Output the (x, y) coordinate of the center of the cell containing the given text.  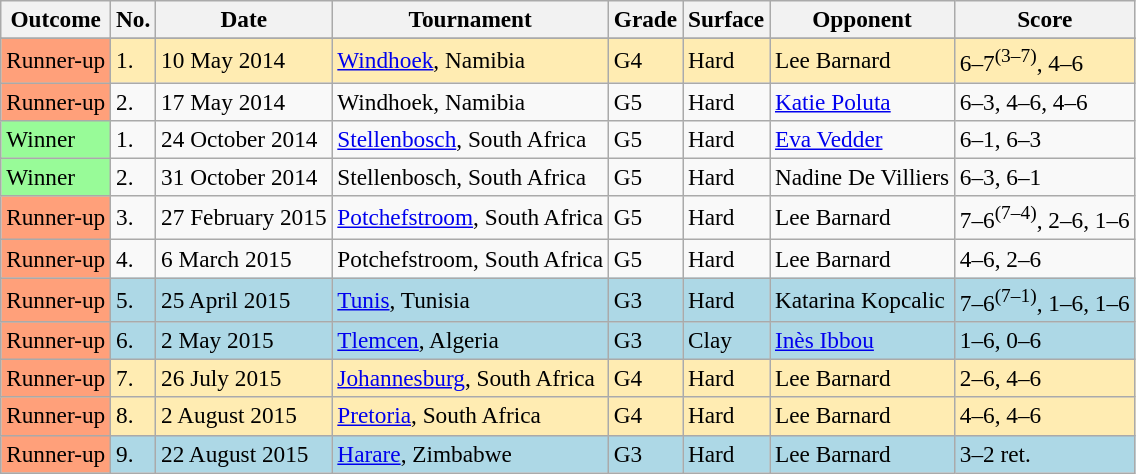
Eva Vedder (862, 139)
17 May 2014 (244, 101)
3. (134, 217)
6–1, 6–3 (1044, 139)
1–6, 0–6 (1044, 340)
Inès Ibbou (862, 340)
27 February 2015 (244, 217)
Tlemcen, Algeria (470, 340)
Clay (726, 340)
2 August 2015 (244, 416)
24 October 2014 (244, 139)
6–3, 6–1 (1044, 177)
6. (134, 340)
Tunis, Tunisia (470, 299)
Johannesburg, South Africa (470, 378)
6–7(3–7), 4–6 (1044, 60)
7–6(7–4), 2–6, 1–6 (1044, 217)
Grade (645, 19)
25 April 2015 (244, 299)
2 May 2015 (244, 340)
31 October 2014 (244, 177)
2–6, 4–6 (1044, 378)
Harare, Zimbabwe (470, 454)
Opponent (862, 19)
Date (244, 19)
7–6(7–1), 1–6, 1–6 (1044, 299)
3–2 ret. (1044, 454)
6–3, 4–6, 4–6 (1044, 101)
7. (134, 378)
Surface (726, 19)
Score (1044, 19)
26 July 2015 (244, 378)
10 May 2014 (244, 60)
22 August 2015 (244, 454)
Tournament (470, 19)
4–6, 2–6 (1044, 258)
4. (134, 258)
5. (134, 299)
Katie Poluta (862, 101)
Pretoria, South Africa (470, 416)
9. (134, 454)
Nadine De Villiers (862, 177)
Outcome (56, 19)
8. (134, 416)
Katarina Kopcalic (862, 299)
4–6, 4–6 (1044, 416)
No. (134, 19)
6 March 2015 (244, 258)
